Locate the cell with the specified text and output its [X, Y] center coordinate. 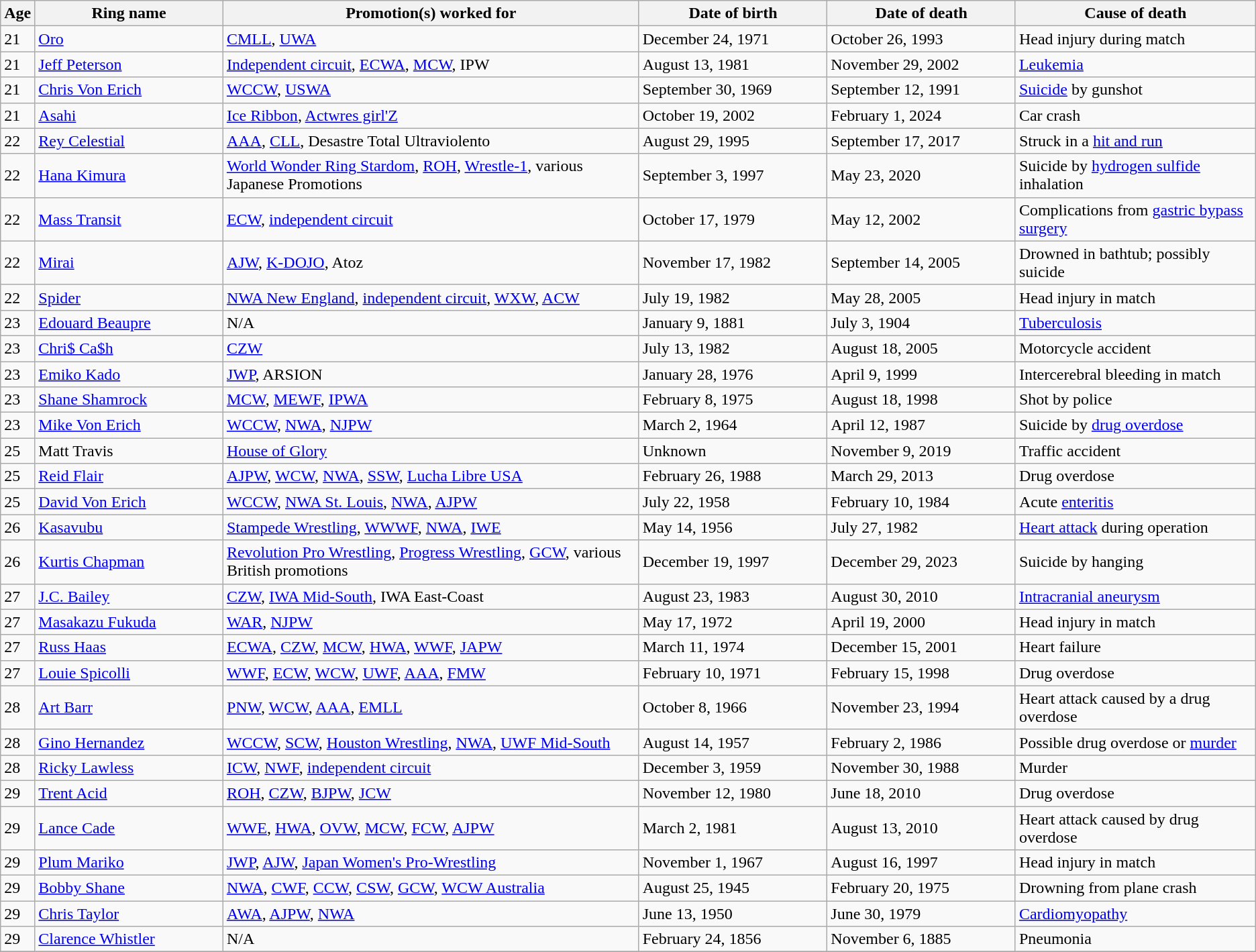
Heart failure [1135, 647]
Hana Kimura [129, 176]
Mirai [129, 263]
NWA, CWF, CCW, CSW, GCW, WCW Australia [431, 888]
July 3, 1904 [922, 323]
Traffic accident [1135, 451]
August 14, 1957 [733, 742]
Unknown [733, 451]
Murder [1135, 768]
October 8, 1966 [733, 707]
J.C. Bailey [129, 596]
August 18, 2005 [922, 348]
Plum Mariko [129, 863]
Rey Celestial [129, 141]
March 29, 2013 [922, 476]
February 15, 1998 [922, 673]
September 17, 2017 [922, 141]
Shot by police [1135, 400]
November 17, 1982 [733, 263]
November 12, 1980 [733, 793]
Mike Von Erich [129, 425]
May 23, 2020 [922, 176]
Trent Acid [129, 793]
August 25, 1945 [733, 888]
July 27, 1982 [922, 527]
Date of birth [733, 13]
Tuberculosis [1135, 323]
March 11, 1974 [733, 647]
November 9, 2019 [922, 451]
Edouard Beaupre [129, 323]
Bobby Shane [129, 888]
Asahi [129, 115]
Gino Hernandez [129, 742]
WAR, NJPW [431, 622]
WCCW, NWA St. Louis, NWA, AJPW [431, 502]
Revolution Pro Wrestling, Progress Wrestling, GCW, various British promotions [431, 562]
Oro [129, 39]
Drowning from plane crash [1135, 888]
Jeff Peterson [129, 64]
CZW, IWA Mid-South, IWA East-Coast [431, 596]
Struck in a hit and run [1135, 141]
Ring name [129, 13]
February 24, 1856 [733, 939]
December 24, 1971 [733, 39]
WCCW, SCW, Houston Wrestling, NWA, UWF Mid-South [431, 742]
Russ Haas [129, 647]
Independent circuit, ECWA, MCW, IPW [431, 64]
Chri$ Ca$h [129, 348]
Car crash [1135, 115]
Spider [129, 297]
AJW, K-DOJO, Atoz [431, 263]
WCCW, USWA [431, 90]
AWA, AJPW, NWA [431, 914]
July 13, 1982 [733, 348]
Kasavubu [129, 527]
Masakazu Fukuda [129, 622]
January 28, 1976 [733, 374]
May 17, 1972 [733, 622]
July 22, 1958 [733, 502]
Reid Flair [129, 476]
November 1, 1967 [733, 863]
February 10, 1971 [733, 673]
August 16, 1997 [922, 863]
Shane Shamrock [129, 400]
Mass Transit [129, 219]
ECW, independent circuit [431, 219]
David Von Erich [129, 502]
Ricky Lawless [129, 768]
NWA New England, independent circuit, WXW, ACW [431, 297]
February 8, 1975 [733, 400]
November 29, 2002 [922, 64]
AAA, CLL, Desastre Total Ultraviolento [431, 141]
February 26, 1988 [733, 476]
Heart attack during operation [1135, 527]
Cardiomyopathy [1135, 914]
July 19, 1982 [733, 297]
Suicide by hanging [1135, 562]
Clarence Whistler [129, 939]
December 15, 2001 [922, 647]
Acute enteritis [1135, 502]
House of Glory [431, 451]
WCCW, NWA, NJPW [431, 425]
Chris Taylor [129, 914]
ECWA, CZW, MCW, HWA, WWF, JAPW [431, 647]
December 3, 1959 [733, 768]
August 30, 2010 [922, 596]
Heart attack caused by a drug overdose [1135, 707]
WWF, ECW, WCW, UWF, AAA, FMW [431, 673]
Possible drug overdose or murder [1135, 742]
Matt Travis [129, 451]
PNW, WCW, AAA, EMLL [431, 707]
September 30, 1969 [733, 90]
February 2, 1986 [922, 742]
Emiko Kado [129, 374]
Intracranial aneurysm [1135, 596]
November 30, 1988 [922, 768]
Complications from gastric bypass surgery [1135, 219]
August 13, 1981 [733, 64]
Lance Cade [129, 828]
April 9, 1999 [922, 374]
Leukemia [1135, 64]
JWP, AJW, Japan Women's Pro-Wrestling [431, 863]
Chris Von Erich [129, 90]
September 14, 2005 [922, 263]
December 29, 2023 [922, 562]
March 2, 1981 [733, 828]
ROH, CZW, BJPW, JCW [431, 793]
January 9, 1881 [733, 323]
June 30, 1979 [922, 914]
November 6, 1885 [922, 939]
Motorcycle accident [1135, 348]
Suicide by drug overdose [1135, 425]
June 13, 1950 [733, 914]
Louie Spicolli [129, 673]
ICW, NWF, independent circuit [431, 768]
April 19, 2000 [922, 622]
April 12, 1987 [922, 425]
MCW, MEWF, IPWA [431, 400]
Art Barr [129, 707]
WWE, HWA, OVW, MCW, FCW, AJPW [431, 828]
February 20, 1975 [922, 888]
Cause of death [1135, 13]
Age [17, 13]
Kurtis Chapman [129, 562]
August 23, 1983 [733, 596]
June 18, 2010 [922, 793]
Promotion(s) worked for [431, 13]
October 17, 1979 [733, 219]
September 12, 1991 [922, 90]
Intercerebral bleeding in match [1135, 374]
CMLL, UWA [431, 39]
World Wonder Ring Stardom, ROH, Wrestle-1, various Japanese Promotions [431, 176]
May 14, 1956 [733, 527]
Pneumonia [1135, 939]
August 29, 1995 [733, 141]
Suicide by hydrogen sulfide inhalation [1135, 176]
AJPW, WCW, NWA, SSW, Lucha Libre USA [431, 476]
September 3, 1997 [733, 176]
Date of death [922, 13]
May 28, 2005 [922, 297]
Head injury during match [1135, 39]
Stampede Wrestling, WWWF, NWA, IWE [431, 527]
Heart attack caused by drug overdose [1135, 828]
Ice Ribbon, Actwres girl'Z [431, 115]
March 2, 1964 [733, 425]
December 19, 1997 [733, 562]
November 23, 1994 [922, 707]
October 26, 1993 [922, 39]
October 19, 2002 [733, 115]
February 1, 2024 [922, 115]
CZW [431, 348]
May 12, 2002 [922, 219]
February 10, 1984 [922, 502]
JWP, ARSION [431, 374]
August 18, 1998 [922, 400]
August 13, 2010 [922, 828]
Suicide by gunshot [1135, 90]
Drowned in bathtub; possibly suicide [1135, 263]
